Determine the [x, y] coordinate at the center of the cell enclosing the given text.  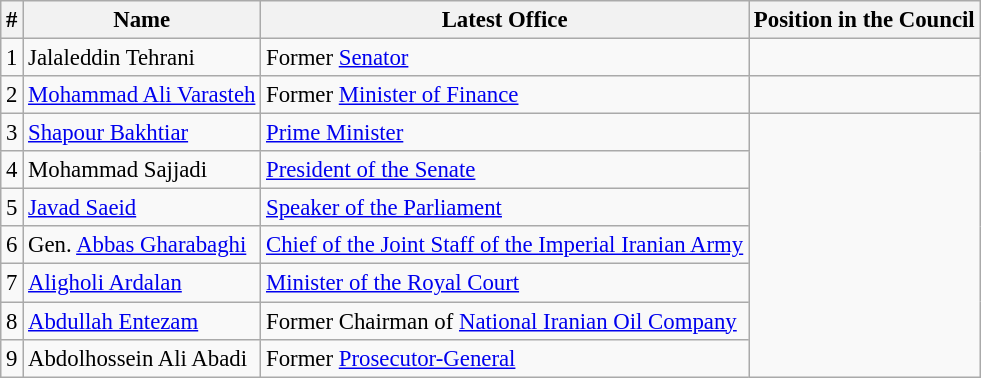
Jalaleddin Tehrani [142, 58]
Position in the Council [864, 20]
Former Chairman of National Iranian Oil Company [505, 321]
1 [12, 58]
3 [12, 133]
Former Minister of Finance [505, 95]
Abdullah Entezam [142, 321]
Mohammad Ali Varasteh [142, 95]
5 [12, 208]
2 [12, 95]
Abdolhossein Ali Abadi [142, 358]
Mohammad Sajjadi [142, 170]
Latest Office [505, 20]
8 [12, 321]
# [12, 20]
Chief of the Joint Staff of the Imperial Iranian Army [505, 245]
Name [142, 20]
Former Prosecutor-General [505, 358]
Prime Minister [505, 133]
6 [12, 245]
7 [12, 283]
Former Senator [505, 58]
Minister of the Royal Court [505, 283]
Javad Saeid [142, 208]
Speaker of the Parliament [505, 208]
4 [12, 170]
President of the Senate [505, 170]
Gen. Abbas Gharabaghi [142, 245]
Shapour Bakhtiar [142, 133]
Aligholi Ardalan [142, 283]
9 [12, 358]
